Return (x, y) of the center of cell containing provided text 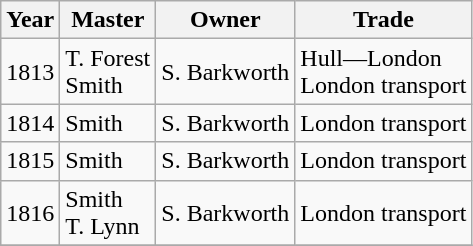
Trade (384, 20)
Owner (226, 20)
SmithT. Lynn (108, 212)
Master (108, 20)
Year (30, 20)
1816 (30, 212)
Hull—LondonLondon transport (384, 72)
1814 (30, 123)
1815 (30, 161)
1813 (30, 72)
T. ForestSmith (108, 72)
